For the text-containing cell, return its midpoint in [X, Y] coordinate format. 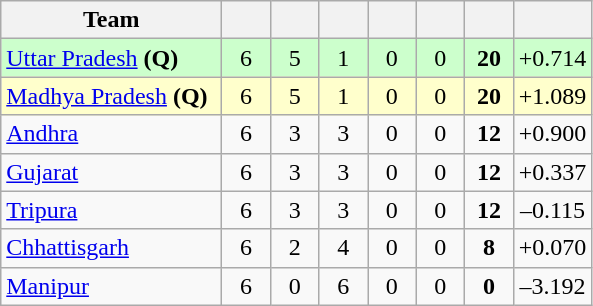
+0.714 [552, 58]
2 [294, 248]
8 [490, 248]
–0.115 [552, 210]
Team [112, 20]
Gujarat [112, 172]
Tripura [112, 210]
+0.337 [552, 172]
Manipur [112, 286]
Uttar Pradesh (Q) [112, 58]
Madhya Pradesh (Q) [112, 96]
+1.089 [552, 96]
–3.192 [552, 286]
+0.070 [552, 248]
+0.900 [552, 134]
Chhattisgarh [112, 248]
4 [344, 248]
Andhra [112, 134]
